Extract the [x, y] coordinate from the center of the cell holding the provided text.  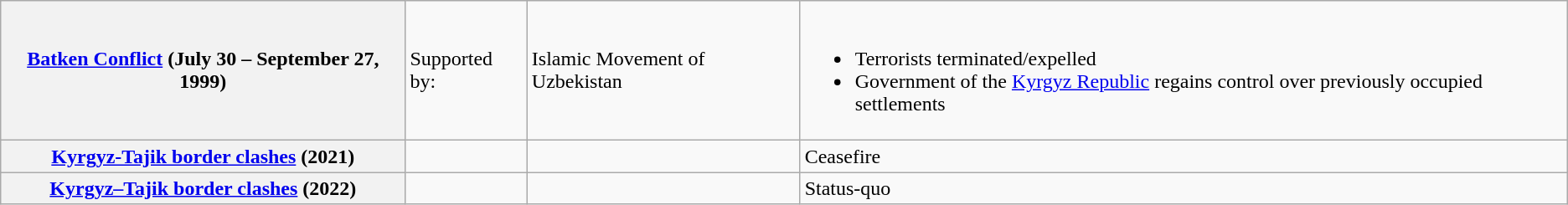
Status-quo [1184, 188]
Ceasefire [1184, 156]
Kyrgyz–Tajik border clashes (2022) [203, 188]
Islamic Movement of Uzbekistan [663, 70]
Supported by: [466, 70]
Terrorists terminated/expelledGovernment of the Kyrgyz Republic regains control over previously occupied settlements [1184, 70]
Kyrgyz-Tajik border clashes (2021) [203, 156]
Batken Conflict (July 30 – September 27, 1999) [203, 70]
